Extract the (X, Y) coordinate from the center of the cell holding the provided text.  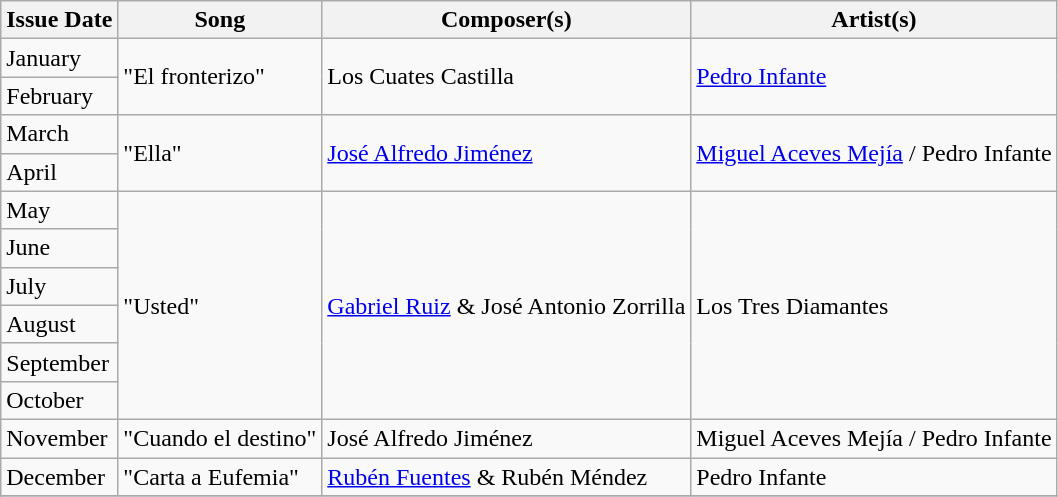
September (60, 362)
Composer(s) (506, 20)
October (60, 400)
Rubén Fuentes & Rubén Méndez (506, 477)
"Carta a Eufemia" (220, 477)
March (60, 134)
"Cuando el destino" (220, 438)
January (60, 58)
April (60, 172)
August (60, 324)
February (60, 96)
Song (220, 20)
May (60, 210)
Gabriel Ruiz & José Antonio Zorrilla (506, 305)
"El fronterizo" (220, 77)
November (60, 438)
Los Tres Diamantes (874, 305)
"Ella" (220, 153)
June (60, 248)
Artist(s) (874, 20)
Issue Date (60, 20)
"Usted" (220, 305)
December (60, 477)
July (60, 286)
Los Cuates Castilla (506, 77)
